Identify which cell holds the provided text, then report its (x, y) central coordinate. 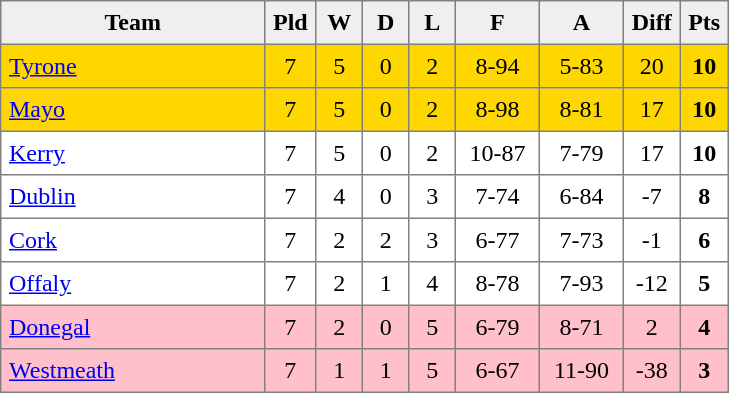
Dublin (133, 197)
Tyrone (133, 66)
Donegal (133, 327)
-7 (651, 197)
Kerry (133, 153)
20 (651, 66)
6-77 (497, 240)
7-73 (581, 240)
L (432, 23)
Westmeath (133, 371)
8-98 (497, 110)
-38 (651, 371)
8-78 (497, 284)
W (339, 23)
8 (704, 197)
7-93 (581, 284)
7-79 (581, 153)
D (385, 23)
10-87 (497, 153)
6 (704, 240)
A (581, 23)
8-94 (497, 66)
F (497, 23)
-12 (651, 284)
Team (133, 23)
Pts (704, 23)
6-84 (581, 197)
Mayo (133, 110)
Diff (651, 23)
-1 (651, 240)
Offaly (133, 284)
8-71 (581, 327)
5-83 (581, 66)
6-79 (497, 327)
Pld (290, 23)
Cork (133, 240)
6-67 (497, 371)
8-81 (581, 110)
11-90 (581, 371)
7-74 (497, 197)
